Capture the cell that displays the provided text and extract its [x, y] central coordinate. 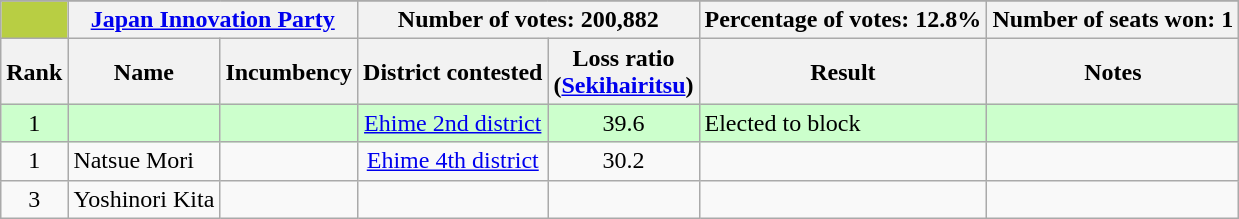
Percentage of votes: 12.8% [843, 20]
30.2 [624, 161]
Number of seats won: 1 [1113, 20]
Incumbency [289, 72]
Yoshinori Kita [144, 199]
Result [843, 72]
39.6 [624, 123]
Notes [1113, 72]
Number of votes: 200,882 [528, 20]
Elected to block [843, 123]
Rank [34, 72]
Name [144, 72]
Loss ratio(Sekihairitsu) [624, 72]
Ehime 4th district [453, 161]
3 [34, 199]
Ehime 2nd district [453, 123]
Natsue Mori [144, 161]
District contested [453, 72]
Japan Innovation Party [213, 20]
